Determine the [X, Y] coordinate at the center of the cell enclosing the given text.  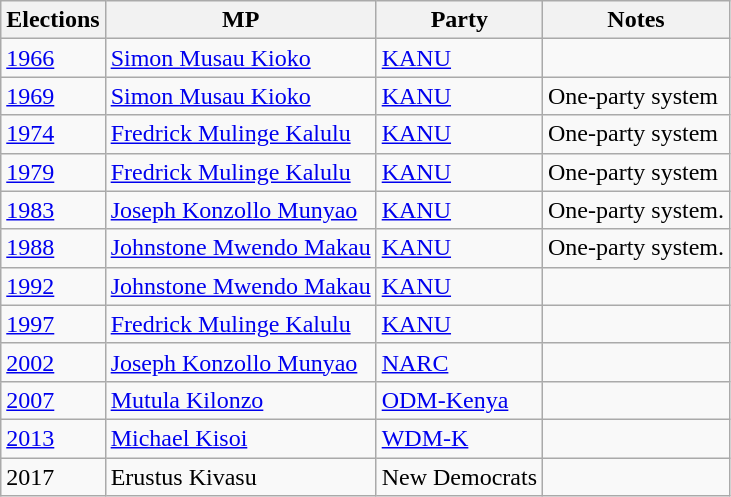
1974 [53, 134]
Party [459, 20]
Michael Kisoi [240, 438]
Elections [53, 20]
Mutula Kilonzo [240, 400]
1969 [53, 96]
2017 [53, 477]
New Democrats [459, 477]
1997 [53, 324]
MP [240, 20]
1992 [53, 286]
1979 [53, 172]
1983 [53, 210]
NARC [459, 362]
2007 [53, 400]
Erustus Kivasu [240, 477]
WDM-K [459, 438]
1966 [53, 58]
Notes [636, 20]
ODM-Kenya [459, 400]
2013 [53, 438]
2002 [53, 362]
1988 [53, 248]
